Return the [x, y] coordinate for the center point of the cell that contains the specified text.  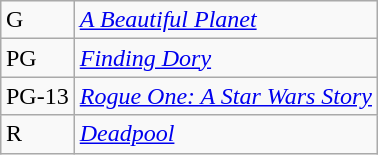
PG-13 [37, 96]
A Beautiful Planet [226, 20]
Deadpool [226, 134]
PG [37, 58]
Rogue One: A Star Wars Story [226, 96]
R [37, 134]
Finding Dory [226, 58]
G [37, 20]
